Output the [X, Y] coordinate of the center of the cell containing the given text.  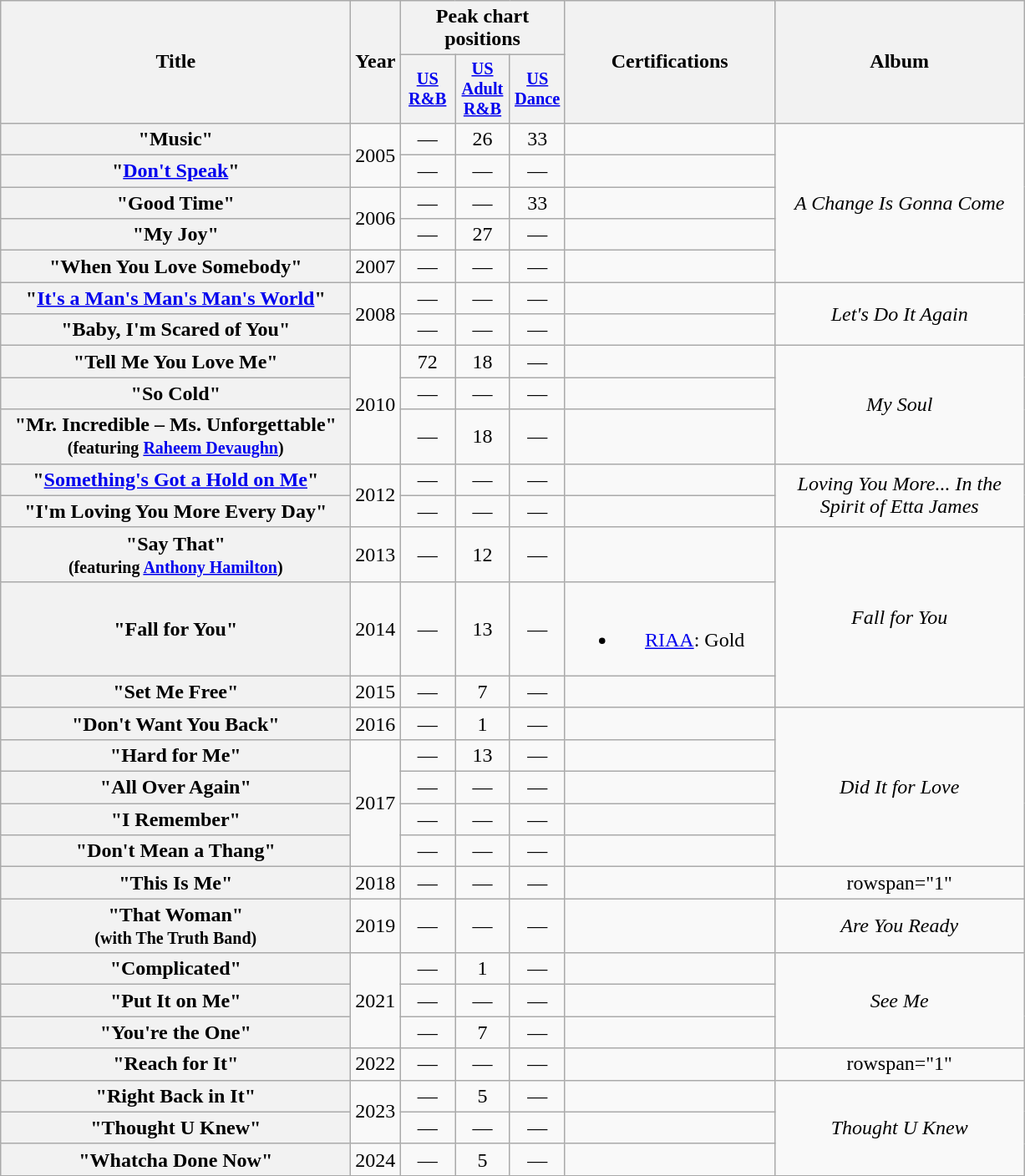
2017 [376, 803]
2015 [376, 692]
RIAA: Gold [670, 628]
"Music" [175, 139]
Loving You More... In the Spirit of Etta James [899, 495]
"I'm Loving You More Every Day" [175, 511]
"My Joy" [175, 235]
"You're the One" [175, 1032]
2005 [376, 155]
"So Cold" [175, 393]
"This Is Me" [175, 883]
"I Remember" [175, 819]
"It's a Man's Man's Man's World" [175, 298]
Title [175, 62]
2010 [376, 404]
"That Woman" (with The Truth Band) [175, 925]
2008 [376, 314]
Year [376, 62]
"Reach for It" [175, 1064]
Certifications [670, 62]
"Set Me Free" [175, 692]
A Change Is Gonna Come [899, 202]
"Don't Speak" [175, 171]
2024 [376, 1159]
"Don't Want You Back" [175, 723]
"Put It on Me" [175, 1001]
Are You Ready [899, 925]
2023 [376, 1112]
Let's Do It Again [899, 314]
"Mr. Incredible – Ms. Unforgettable" (featuring Raheem Devaughn) [175, 436]
"Don't Mean a Thang" [175, 851]
"Say That" (featuring Anthony Hamilton) [175, 555]
"Whatcha Done Now" [175, 1159]
"Good Time" [175, 203]
"All Over Again" [175, 788]
2012 [376, 495]
2022 [376, 1064]
"Baby, I'm Scared of You" [175, 330]
2021 [376, 1001]
"Something's Got a Hold on Me" [175, 479]
USR&B [428, 89]
Peak chart positions [483, 28]
Fall for You [899, 617]
2018 [376, 883]
My Soul [899, 404]
27 [483, 235]
USDance [537, 89]
"Tell Me You Love Me" [175, 362]
"Hard for Me" [175, 755]
See Me [899, 1001]
"When You Love Somebody" [175, 266]
"Fall for You" [175, 628]
26 [483, 139]
2013 [376, 555]
"Thought U Knew" [175, 1128]
2006 [376, 219]
Thought U Knew [899, 1128]
"Complicated" [175, 969]
12 [483, 555]
2019 [376, 925]
2014 [376, 628]
2007 [376, 266]
72 [428, 362]
USAdult R&B [483, 89]
Did It for Love [899, 787]
2016 [376, 723]
Album [899, 62]
"Right Back in It" [175, 1096]
